Locate the cell with the specified text and output its [X, Y] center coordinate. 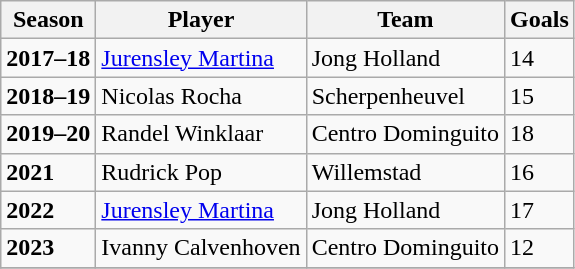
2022 [48, 210]
2017–18 [48, 58]
2023 [48, 248]
16 [540, 172]
2018–19 [48, 96]
Player [201, 20]
Scherpenheuvel [405, 96]
17 [540, 210]
Willemstad [405, 172]
14 [540, 58]
Rudrick Pop [201, 172]
18 [540, 134]
15 [540, 96]
12 [540, 248]
2021 [48, 172]
Team [405, 20]
Goals [540, 20]
Randel Winklaar [201, 134]
Ivanny Calvenhoven [201, 248]
Season [48, 20]
Nicolas Rocha [201, 96]
2019–20 [48, 134]
